Output the (x, y) coordinate of the center of the cell containing the given text.  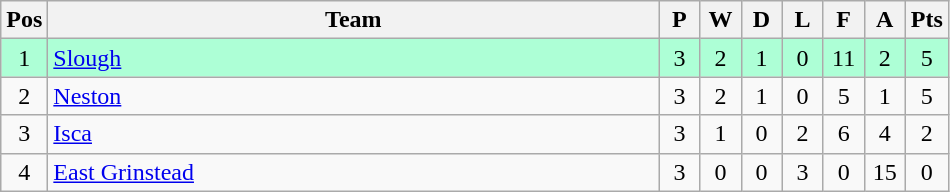
11 (844, 58)
L (802, 20)
Pos (24, 20)
Pts (926, 20)
East Grinstead (354, 172)
F (844, 20)
Isca (354, 134)
W (720, 20)
Neston (354, 96)
D (762, 20)
15 (884, 172)
Slough (354, 58)
Team (354, 20)
P (680, 20)
6 (844, 134)
A (884, 20)
